Scan for the cell matching the given text and deliver its [x, y] coordinate at center. 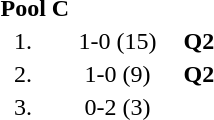
1-0 (15) [118, 41]
1-0 (9) [118, 74]
